Detect which cell encompasses the target text, then output its [X, Y] center coordinate. 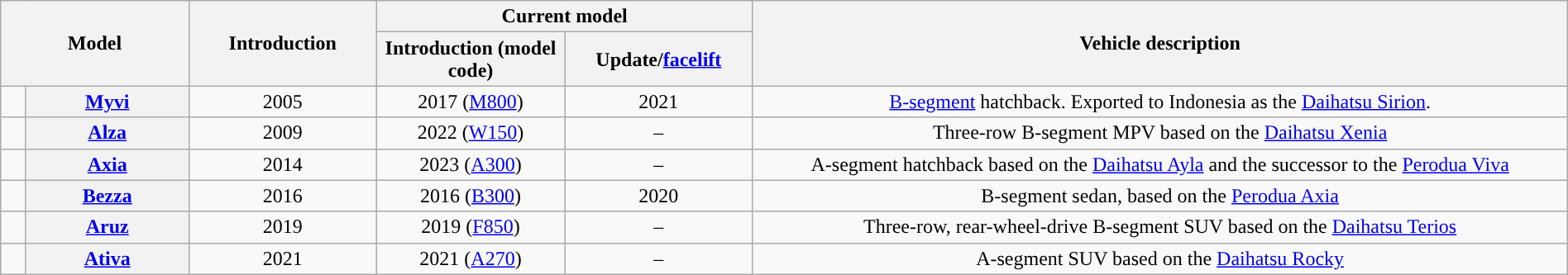
2022 (W150) [470, 133]
A-segment hatchback based on the Daihatsu Ayla and the successor to the Perodua Viva [1159, 164]
2019 [283, 227]
2019 (F850) [470, 227]
Three-row, rear-wheel-drive B-segment SUV based on the Daihatsu Terios [1159, 227]
Aruz [108, 227]
Three-row B-segment MPV based on the Daihatsu Xenia [1159, 133]
2017 (M800) [470, 102]
Alza [108, 133]
Bezza [108, 196]
2021 (A270) [470, 258]
Update/facelift [658, 59]
2016 [283, 196]
2014 [283, 164]
2005 [283, 102]
B-segment hatchback. Exported to Indonesia as the Daihatsu Sirion. [1159, 102]
2009 [283, 133]
Vehicle description [1159, 43]
Model [94, 43]
Myvi [108, 102]
Ativa [108, 258]
B-segment sedan, based on the Perodua Axia [1159, 196]
2023 (A300) [470, 164]
A-segment SUV based on the Daihatsu Rocky [1159, 258]
Current model [564, 17]
Introduction [283, 43]
Introduction (model code) [470, 59]
Axia [108, 164]
2016 (B300) [470, 196]
2020 [658, 196]
